Detect which cell encompasses the target text, then output its (X, Y) center coordinate. 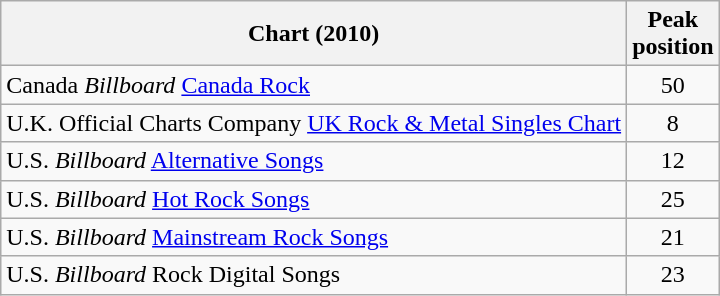
Chart (2010) (314, 34)
25 (673, 199)
U.S. Billboard Mainstream Rock Songs (314, 237)
U.S. Billboard Alternative Songs (314, 161)
23 (673, 275)
U.S. Billboard Rock Digital Songs (314, 275)
12 (673, 161)
50 (673, 85)
U.K. Official Charts Company UK Rock & Metal Singles Chart (314, 123)
21 (673, 237)
Peakposition (673, 34)
U.S. Billboard Hot Rock Songs (314, 199)
8 (673, 123)
Canada Billboard Canada Rock (314, 85)
